Extract the [X, Y] coordinate from the center of the cell holding the provided text.  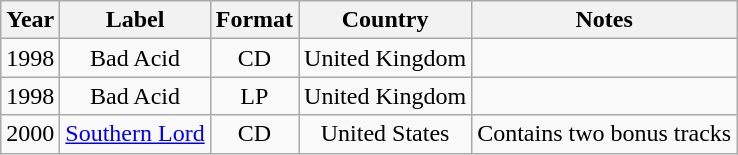
Format [254, 20]
Southern Lord [135, 134]
Country [386, 20]
Year [30, 20]
Label [135, 20]
United States [386, 134]
LP [254, 96]
2000 [30, 134]
Contains two bonus tracks [604, 134]
Notes [604, 20]
